Locate the cell with the specified text and output its (x, y) center coordinate. 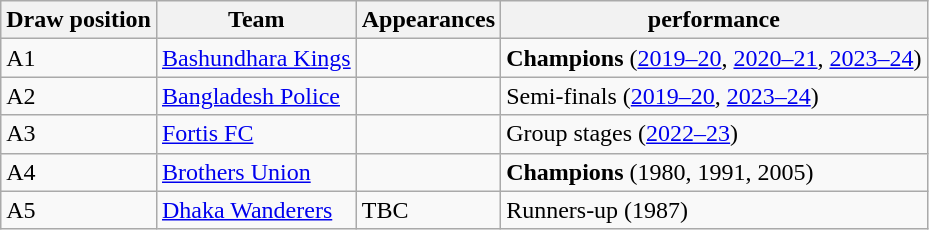
Runners-up (1987) (714, 210)
A2 (79, 96)
Bashundhara Kings (256, 58)
TBC (428, 210)
Semi-finals (2019–20, 2023–24) (714, 96)
A4 (79, 172)
Dhaka Wanderers (256, 210)
Bangladesh Police (256, 96)
A5 (79, 210)
A1 (79, 58)
Brothers Union (256, 172)
Champions (1980, 1991, 2005) (714, 172)
Appearances (428, 20)
performance (714, 20)
Team (256, 20)
Group stages (2022–23) (714, 134)
Fortis FC (256, 134)
Champions (2019–20, 2020–21, 2023–24) (714, 58)
A3 (79, 134)
Draw position (79, 20)
